Extract the [x, y] coordinate from the center of the cell holding the provided text.  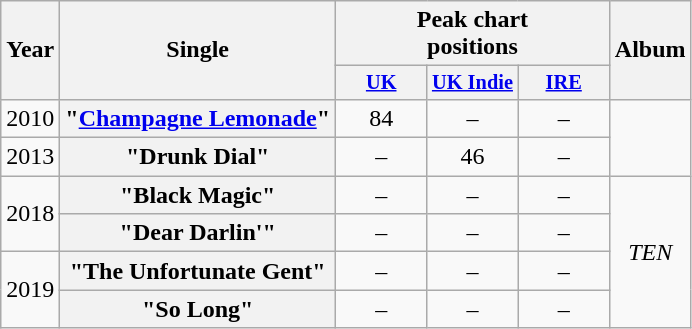
2010 [30, 118]
46 [472, 157]
Peak chartpositions [473, 34]
"Dear Darlin'" [198, 233]
UK Indie [472, 83]
2018 [30, 214]
IRE [564, 83]
"Champagne Lemonade" [198, 118]
UK [382, 83]
"Drunk Dial" [198, 157]
"The Unfortunate Gent" [198, 271]
2013 [30, 157]
Single [198, 50]
Album [650, 50]
Year [30, 50]
2019 [30, 290]
84 [382, 118]
"So Long" [198, 309]
"Black Magic" [198, 195]
TEN [650, 252]
